Search for the cell housing the specified text and yield its (X, Y) center coordinate. 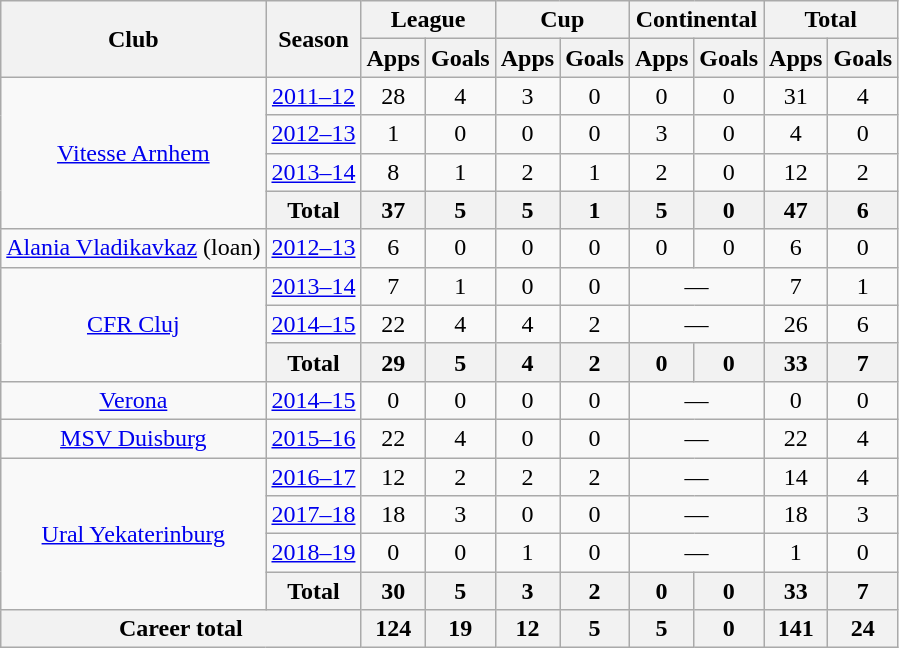
Verona (134, 400)
14 (796, 477)
29 (393, 362)
19 (460, 629)
Career total (181, 629)
Vitesse Arnhem (134, 153)
Season (314, 39)
30 (393, 591)
Alania Vladikavkaz (loan) (134, 248)
Club (134, 39)
37 (393, 210)
Ural Yekaterinburg (134, 534)
28 (393, 96)
2018–19 (314, 553)
141 (796, 629)
League (428, 20)
2011–12 (314, 96)
47 (796, 210)
2017–18 (314, 515)
8 (393, 172)
2016–17 (314, 477)
124 (393, 629)
2015–16 (314, 438)
26 (796, 324)
CFR Cluj (134, 324)
24 (863, 629)
31 (796, 96)
Continental (696, 20)
Cup (562, 20)
MSV Duisburg (134, 438)
